For the text-containing cell, return its midpoint in (X, Y) coordinate format. 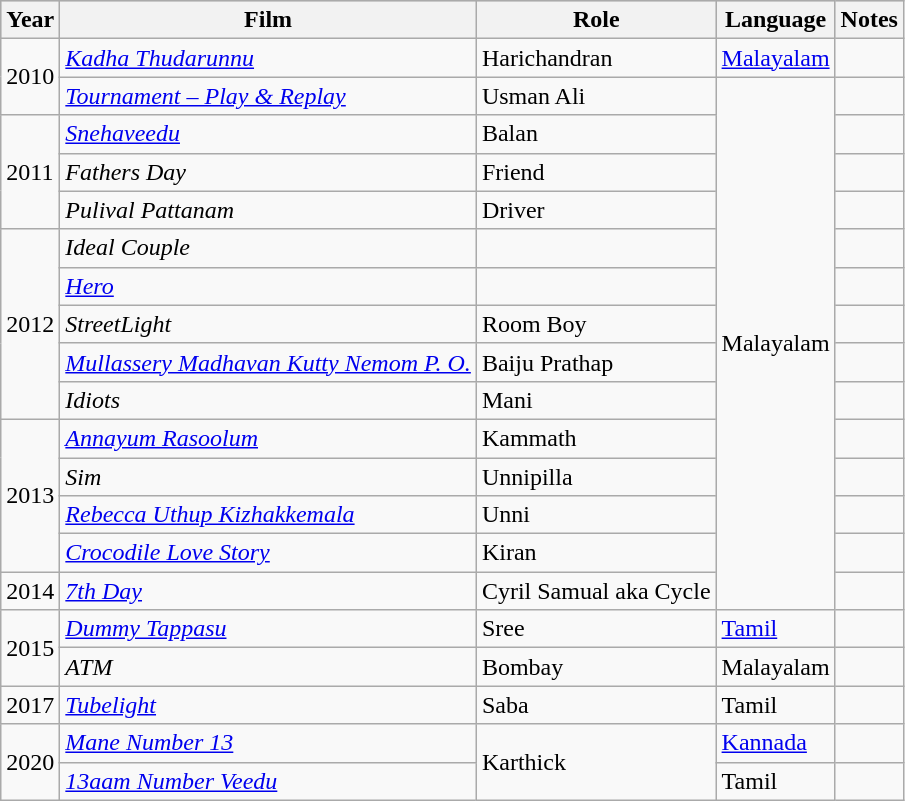
2013 (30, 495)
Room Boy (596, 324)
Kammath (596, 438)
Usman Ali (596, 96)
Notes (869, 20)
Friend (596, 172)
Rebecca Uthup Kizhakkemala (268, 515)
Balan (596, 134)
Tournament – Play & Replay (268, 96)
2015 (30, 648)
2017 (30, 705)
Ideal Couple (268, 248)
Saba (596, 705)
Tubelight (268, 705)
Pulival Pattanam (268, 210)
Role (596, 20)
Unnipilla (596, 477)
Driver (596, 210)
Unni (596, 515)
Year (30, 20)
Mani (596, 400)
Annayum Rasoolum (268, 438)
Sree (596, 629)
Sim (268, 477)
Film (268, 20)
Bombay (596, 667)
Mane Number 13 (268, 743)
Cyril Samual aka Cycle (596, 591)
Hero (268, 286)
Baiju Prathap (596, 362)
2011 (30, 172)
Dummy Tappasu (268, 629)
2020 (30, 762)
13aam Number Veedu (268, 781)
Kannada (776, 743)
StreetLight (268, 324)
Harichandran (596, 58)
Idiots (268, 400)
Kiran (596, 553)
Mullassery Madhavan Kutty Nemom P. O. (268, 362)
2012 (30, 324)
Crocodile Love Story (268, 553)
Kadha Thudarunnu (268, 58)
Language (776, 20)
Snehaveedu (268, 134)
2014 (30, 591)
ATM (268, 667)
2010 (30, 77)
Karthick (596, 762)
7th Day (268, 591)
Fathers Day (268, 172)
